Return (x, y) of the center of cell containing provided text 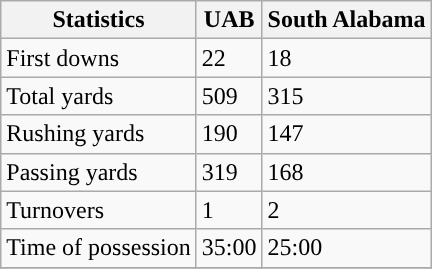
Passing yards (99, 172)
UAB (229, 20)
Total yards (99, 96)
Turnovers (99, 210)
1 (229, 210)
509 (229, 96)
168 (346, 172)
35:00 (229, 248)
22 (229, 58)
South Alabama (346, 20)
319 (229, 172)
147 (346, 134)
315 (346, 96)
Time of possession (99, 248)
Statistics (99, 20)
2 (346, 210)
First downs (99, 58)
25:00 (346, 248)
18 (346, 58)
190 (229, 134)
Rushing yards (99, 134)
